For the text-containing cell, return its midpoint in (X, Y) coordinate format. 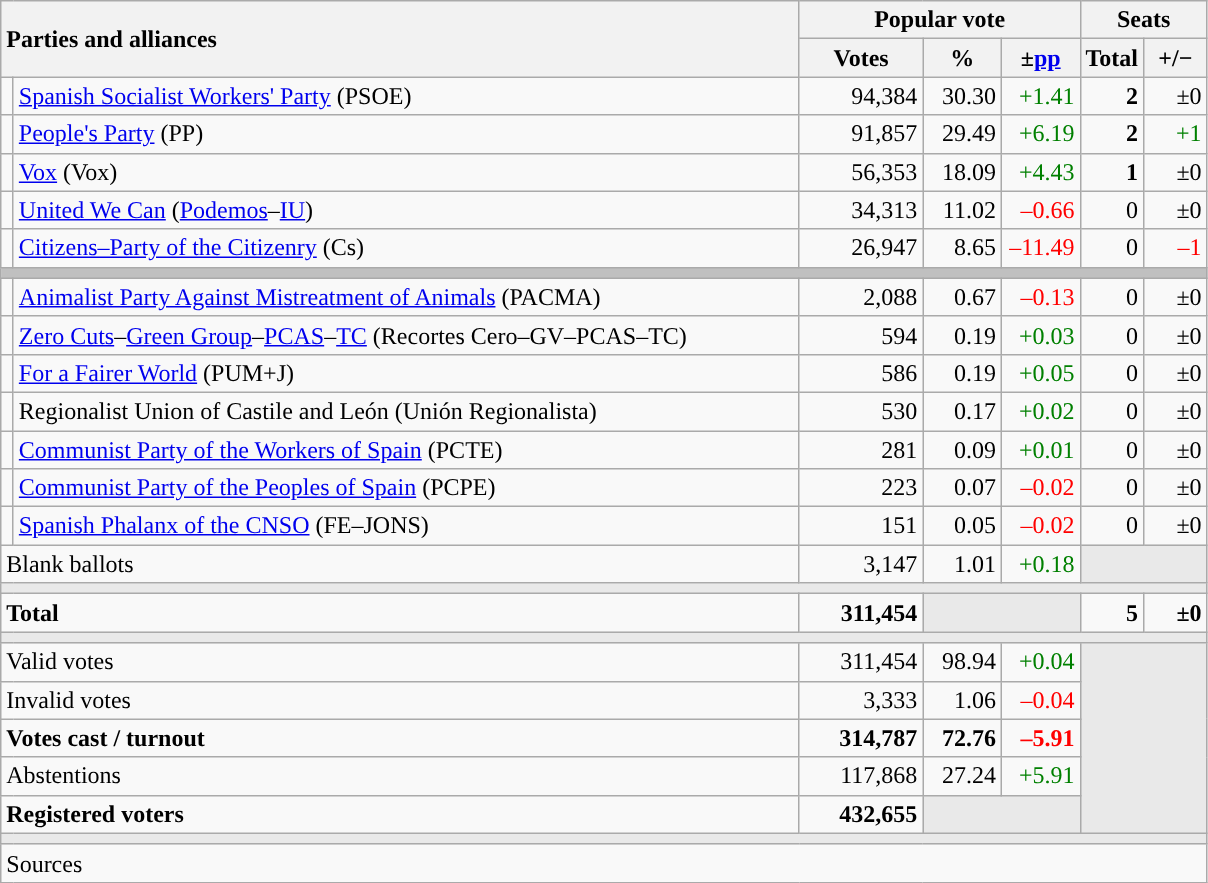
5 (1112, 613)
117,868 (861, 776)
+0.01 (1040, 449)
98.94 (962, 662)
+0.18 (1040, 564)
8.65 (962, 248)
Regionalist Union of Castile and León (Unión Regionalista) (406, 411)
594 (861, 335)
Blank ballots (400, 564)
11.02 (962, 210)
Spanish Phalanx of the CNSO (FE–JONS) (406, 526)
–0.13 (1040, 297)
0.67 (962, 297)
223 (861, 488)
56,353 (861, 172)
+5.91 (1040, 776)
Communist Party of the Workers of Spain (PCTE) (406, 449)
–0.04 (1040, 700)
Citizens–Party of the Citizenry (Cs) (406, 248)
0.07 (962, 488)
0.05 (962, 526)
Parties and alliances (400, 39)
–0.66 (1040, 210)
432,655 (861, 814)
18.09 (962, 172)
0.09 (962, 449)
±pp (1040, 58)
151 (861, 526)
+0.04 (1040, 662)
Zero Cuts–Green Group–PCAS–TC (Recortes Cero–GV–PCAS–TC) (406, 335)
Vox (Vox) (406, 172)
Votes (861, 58)
Communist Party of the Peoples of Spain (PCPE) (406, 488)
29.49 (962, 134)
+6.19 (1040, 134)
–5.91 (1040, 738)
34,313 (861, 210)
Popular vote (940, 20)
+0.03 (1040, 335)
+0.02 (1040, 411)
2,088 (861, 297)
1.06 (962, 700)
314,787 (861, 738)
Votes cast / turnout (400, 738)
+1.41 (1040, 96)
586 (861, 373)
26,947 (861, 248)
Abstentions (400, 776)
30.30 (962, 96)
+/− (1176, 58)
Sources (604, 863)
281 (861, 449)
3,333 (861, 700)
Invalid votes (400, 700)
% (962, 58)
Animalist Party Against Mistreatment of Animals (PACMA) (406, 297)
72.76 (962, 738)
Valid votes (400, 662)
People's Party (PP) (406, 134)
3,147 (861, 564)
1 (1112, 172)
530 (861, 411)
+4.43 (1040, 172)
For a Fairer World (PUM+J) (406, 373)
0.17 (962, 411)
27.24 (962, 776)
1.01 (962, 564)
–11.49 (1040, 248)
–1 (1176, 248)
+1 (1176, 134)
+0.05 (1040, 373)
Seats (1144, 20)
91,857 (861, 134)
Registered voters (400, 814)
Spanish Socialist Workers' Party (PSOE) (406, 96)
United We Can (Podemos–IU) (406, 210)
94,384 (861, 96)
